Extract the [X, Y] coordinate from the center of the cell holding the provided text.  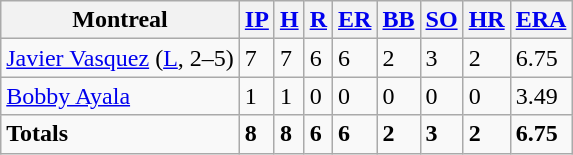
Montreal [120, 20]
R [318, 20]
Bobby Ayala [120, 96]
BB [398, 20]
IP [256, 20]
H [289, 20]
ER [355, 20]
Javier Vasquez (L, 2–5) [120, 58]
SO [442, 20]
Totals [120, 134]
HR [486, 20]
ERA [541, 20]
3.49 [541, 96]
